Scan for the cell matching the given text and deliver its [X, Y] coordinate at center. 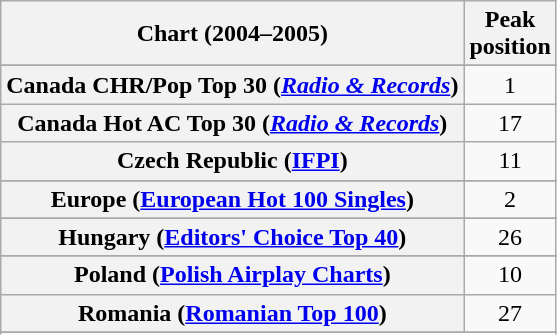
17 [510, 123]
Poland (Polish Airplay Charts) [232, 275]
1 [510, 85]
Hungary (Editors' Choice Top 40) [232, 237]
Chart (2004–2005) [232, 34]
Canada Hot AC Top 30 (Radio & Records) [232, 123]
27 [510, 313]
Europe (European Hot 100 Singles) [232, 199]
11 [510, 161]
26 [510, 237]
Romania (Romanian Top 100) [232, 313]
Peakposition [510, 34]
2 [510, 199]
Czech Republic (IFPI) [232, 161]
10 [510, 275]
Canada CHR/Pop Top 30 (Radio & Records) [232, 85]
